Return (x, y) of the center of cell containing provided text 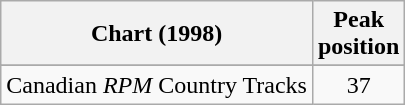
Chart (1998) (157, 34)
Peakposition (358, 34)
37 (358, 85)
Canadian RPM Country Tracks (157, 85)
